Capture the cell that displays the provided text and extract its [x, y] central coordinate. 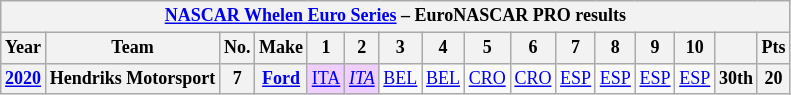
20 [774, 78]
4 [444, 48]
Year [24, 48]
9 [655, 48]
Hendriks Motorsport [132, 78]
Pts [774, 48]
1 [326, 48]
No. [238, 48]
10 [695, 48]
Ford [282, 78]
5 [487, 48]
NASCAR Whelen Euro Series – EuroNASCAR PRO results [396, 16]
Make [282, 48]
30th [736, 78]
2 [362, 48]
2020 [24, 78]
8 [615, 48]
6 [533, 48]
3 [400, 48]
Team [132, 48]
